Detect which cell encompasses the target text, then output its (x, y) center coordinate. 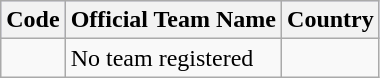
No team registered (173, 58)
Country (331, 20)
Code (33, 20)
Official Team Name (173, 20)
